Search for the cell housing the specified text and yield its [X, Y] center coordinate. 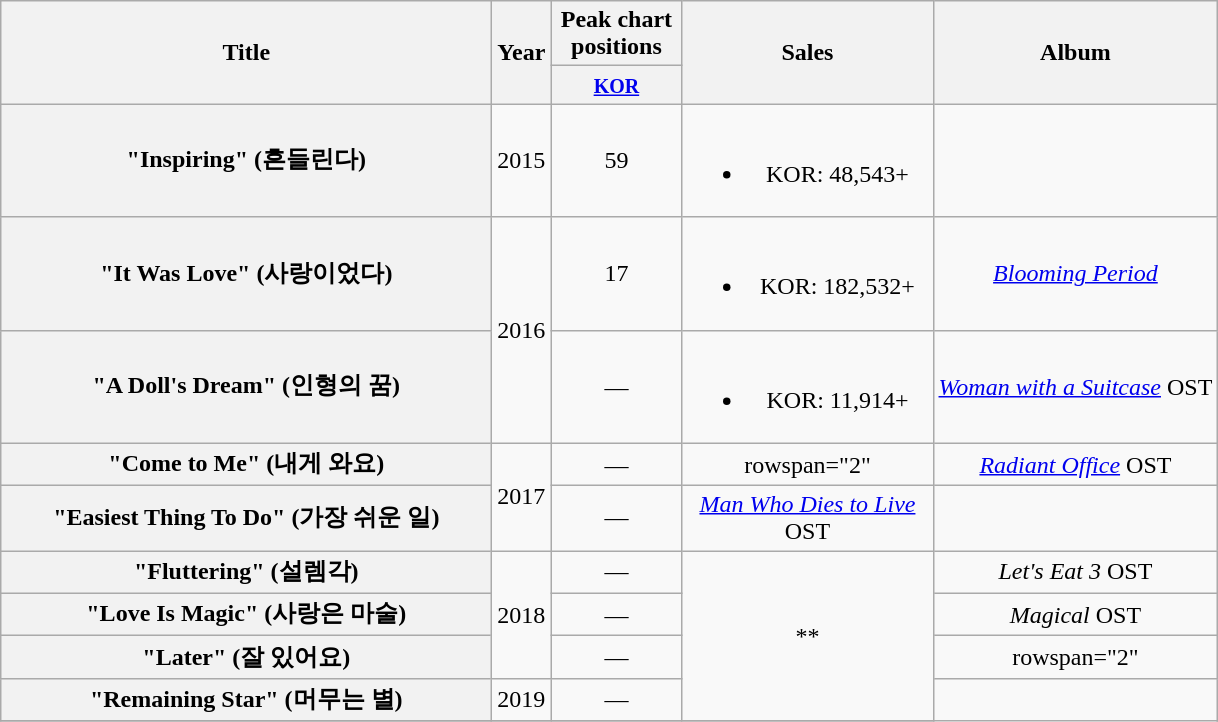
KOR: 182,532+ [808, 274]
** [808, 636]
KOR [616, 85]
17 [616, 274]
59 [616, 160]
"Fluttering" (설렘각) [246, 572]
2019 [522, 700]
Year [522, 52]
"Easiest Thing To Do" (가장 쉬운 일) [246, 518]
"Love Is Magic" (사랑은 마술) [246, 614]
Sales [808, 52]
Blooming Period [1076, 274]
2015 [522, 160]
"A Doll's Dream" (인형의 꿈) [246, 386]
"Inspiring" (흔들린다) [246, 160]
"Remaining Star" (머무는 별) [246, 700]
KOR: 11,914+ [808, 386]
2017 [522, 497]
Let's Eat 3 OST [1076, 572]
Magical OST [1076, 614]
Title [246, 52]
Peak chart positions [616, 34]
Woman with a Suitcase OST [1076, 386]
"Come to Me" (내게 와요) [246, 464]
KOR: 48,543+ [808, 160]
Album [1076, 52]
2016 [522, 330]
2018 [522, 615]
"Later" (잘 있어요) [246, 658]
Radiant Office OST [1076, 464]
"It Was Love" (사랑이었다) [246, 274]
Man Who Dies to Live OST [808, 518]
